From the cell containing the given text, extract its center point as [x, y] coordinate. 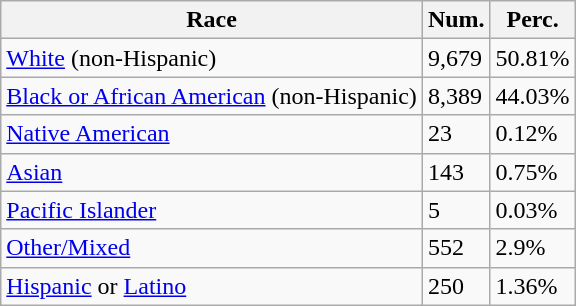
1.36% [532, 286]
Black or African American (non-Hispanic) [212, 96]
0.75% [532, 172]
White (non-Hispanic) [212, 58]
Num. [456, 20]
50.81% [532, 58]
Race [212, 20]
23 [456, 134]
9,679 [456, 58]
2.9% [532, 248]
Pacific Islander [212, 210]
44.03% [532, 96]
8,389 [456, 96]
552 [456, 248]
0.12% [532, 134]
143 [456, 172]
Other/Mixed [212, 248]
Perc. [532, 20]
0.03% [532, 210]
Native American [212, 134]
250 [456, 286]
Hispanic or Latino [212, 286]
5 [456, 210]
Asian [212, 172]
